From the cell containing the given text, extract its center point as [x, y] coordinate. 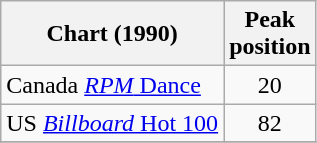
US Billboard Hot 100 [112, 123]
82 [270, 123]
Peakposition [270, 34]
Chart (1990) [112, 34]
Canada RPM Dance [112, 85]
20 [270, 85]
